Output the [x, y] coordinate of the center of the cell containing the given text.  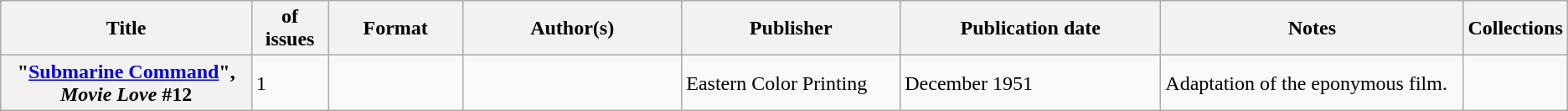
Publisher [791, 29]
Eastern Color Printing [791, 82]
Author(s) [573, 29]
1 [290, 82]
Notes [1312, 29]
Adaptation of the eponymous film. [1312, 82]
of issues [290, 29]
Format [395, 29]
"Submarine Command", Movie Love #12 [126, 82]
Title [126, 29]
December 1951 [1030, 82]
Publication date [1030, 29]
Collections [1515, 29]
